Capture the cell that displays the provided text and extract its [x, y] central coordinate. 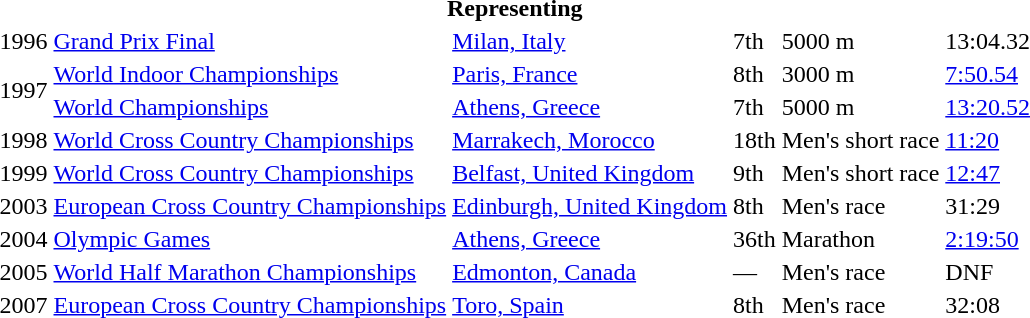
Paris, France [590, 74]
— [755, 272]
9th [755, 173]
World Indoor Championships [250, 74]
Belfast, United Kingdom [590, 173]
Edmonton, Canada [590, 272]
36th [755, 239]
European Cross Country Championships [250, 206]
World Half Marathon Championships [250, 272]
18th [755, 140]
Milan, Italy [590, 41]
Edinburgh, United Kingdom [590, 206]
Grand Prix Final [250, 41]
3000 m [860, 74]
Marrakech, Morocco [590, 140]
World Championships [250, 107]
Olympic Games [250, 239]
Marathon [860, 239]
